Determine the [X, Y] coordinate at the center of the cell enclosing the given text.  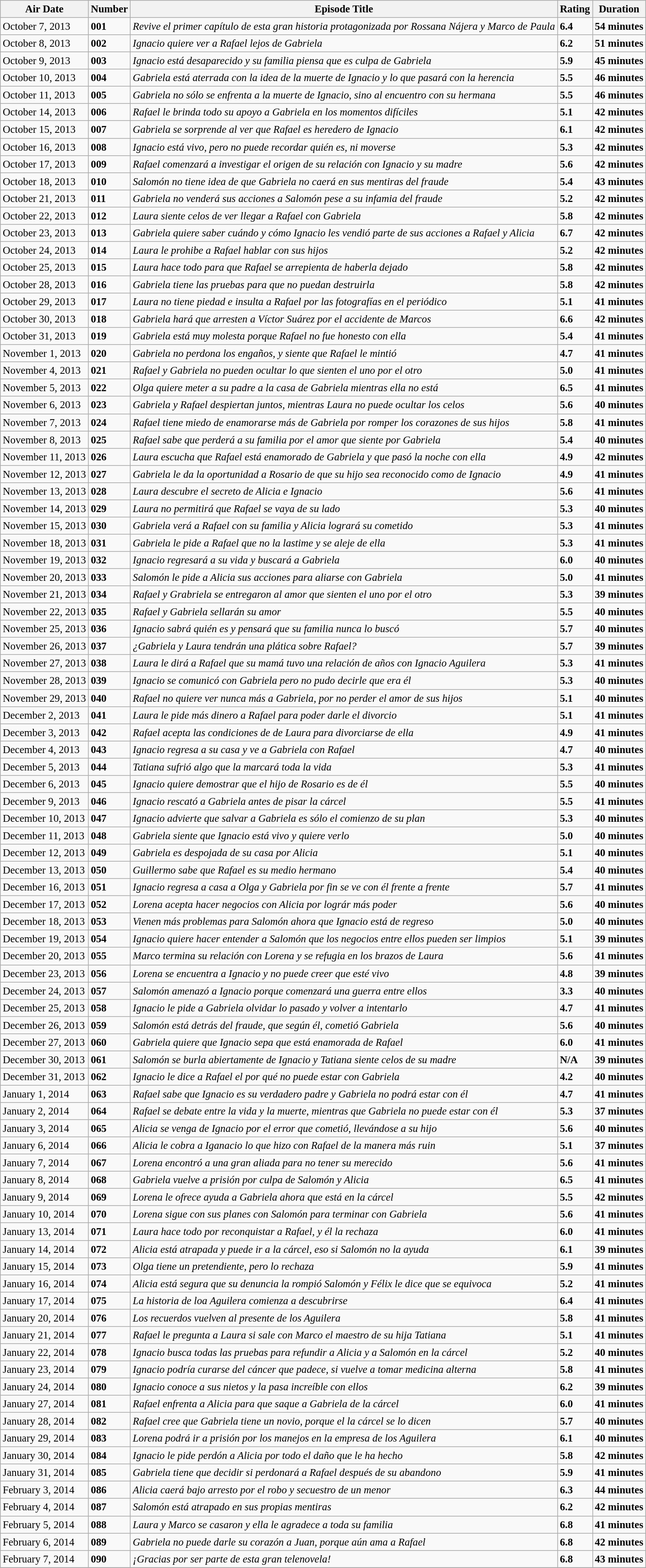
Laura hace todo para que Rafael se arrepienta de haberla dejado [344, 268]
043 [109, 749]
Ignacio regresa a casa a Olga y Gabriela por fin se ve con él frente a frente [344, 887]
Ignacio sabrá quién es y pensará que su familia nunca lo buscó [344, 629]
016 [109, 284]
061 [109, 1060]
Olga quiere meter a su padre a la casa de Gabriela mientras ella no está [344, 388]
January 23, 2014 [44, 1370]
January 15, 2014 [44, 1266]
Gabriela y Rafael despiertan juntos, mientras Laura no puede ocultar los celos [344, 405]
Duration [619, 9]
069 [109, 1197]
October 18, 2013 [44, 181]
005 [109, 95]
January 7, 2014 [44, 1163]
November 13, 2013 [44, 492]
November 6, 2013 [44, 405]
030 [109, 526]
October 15, 2013 [44, 130]
Salomón se burla abiertamente de Ignacio y Tatiana siente celos de su madre [344, 1060]
086 [109, 1490]
Rafael no quiere ver nunca más a Gabriela, por no perder el amor de sus hijos [344, 698]
Alicia le cobra a Iganacio lo que hizo con Rafael de la manera más ruin [344, 1146]
Ignacio le pide perdón a Alicia por todo el daño que le ha hecho [344, 1456]
October 16, 2013 [44, 147]
Lorena acepta hacer negocios con Alicia por lográr más poder [344, 905]
December 9, 2013 [44, 801]
January 1, 2014 [44, 1094]
045 [109, 784]
54 minutes [619, 27]
065 [109, 1129]
083 [109, 1438]
4.2 [575, 1077]
December 23, 2013 [44, 973]
December 30, 2013 [44, 1060]
004 [109, 78]
Gabriela vuelve a prisión por culpa de Salomón y Alicia [344, 1180]
December 3, 2013 [44, 732]
089 [109, 1542]
003 [109, 61]
Salomón no tiene idea de que Gabriela no caerá en sus mentiras del fraude [344, 181]
068 [109, 1180]
002 [109, 44]
Rafael y Grabriela se entregaron al amor que sienten el uno por el otro [344, 595]
Ignacio está desaparecido y su familia piensa que es culpa de Gabriela [344, 61]
N/A [575, 1060]
058 [109, 1008]
067 [109, 1163]
035 [109, 612]
028 [109, 492]
December 4, 2013 [44, 749]
010 [109, 181]
Lorena se encuentra a Ignacio y no puede creer que esté vivo [344, 973]
060 [109, 1043]
January 29, 2014 [44, 1438]
Gabriela le pide a Rafael que no la lastime y se aleje de ella [344, 543]
059 [109, 1025]
October 14, 2013 [44, 112]
Air Date [44, 9]
Number [109, 9]
056 [109, 973]
080 [109, 1387]
026 [109, 457]
November 14, 2013 [44, 508]
062 [109, 1077]
Salomón está detrás del fraude, que según él, cometió Gabriela [344, 1025]
Gabriela está muy molesta porque Rafael no fue honesto con ella [344, 336]
Rafael y Gabriela sellarán su amor [344, 612]
January 28, 2014 [44, 1421]
076 [109, 1318]
006 [109, 112]
6.6 [575, 319]
042 [109, 732]
Ignacio le pide a Gabriela olvidar lo pasado y volver a intentarlo [344, 1008]
001 [109, 27]
4.8 [575, 973]
December 17, 2013 [44, 905]
070 [109, 1214]
014 [109, 250]
Laura escucha que Rafael está enamorado de Gabriela y que pasó la noche con ella [344, 457]
December 12, 2013 [44, 853]
October 23, 2013 [44, 233]
049 [109, 853]
008 [109, 147]
November 5, 2013 [44, 388]
Ignacio conoce a sus nietos y la pasa increíble con ellos [344, 1387]
027 [109, 474]
081 [109, 1404]
October 7, 2013 [44, 27]
December 5, 2013 [44, 767]
Ignacio está vivo, pero no puede recordar quién es, ni moverse [344, 147]
45 minutes [619, 61]
October 17, 2013 [44, 164]
Laura hace todo por reconquistar a Rafael, y él la rechaza [344, 1232]
November 29, 2013 [44, 698]
December 16, 2013 [44, 887]
October 11, 2013 [44, 95]
020 [109, 354]
December 20, 2013 [44, 956]
085 [109, 1473]
December 27, 2013 [44, 1043]
Ignacio le dice a Rafael el por qué no puede estar con Gabriela [344, 1077]
December 18, 2013 [44, 922]
Rafael tiene miedo de enamorarse más de Gabriela por romper los corazones de sus hijos [344, 422]
November 15, 2013 [44, 526]
064 [109, 1111]
Gabriela hará que arresten a Víctor Suárez por el accidente de Marcos [344, 319]
January 16, 2014 [44, 1284]
October 22, 2013 [44, 216]
073 [109, 1266]
017 [109, 302]
October 31, 2013 [44, 336]
Rafael y Gabriela no pueden ocultar lo que sienten el uno por el otro [344, 371]
Ignacio quiere demostrar que el hijo de Rosario es de él [344, 784]
Laura y Marco se casaron y ella le agradece a toda su familia [344, 1524]
071 [109, 1232]
November 21, 2013 [44, 595]
079 [109, 1370]
Ignacio rescató a Gabriela antes de pisar la cárcel [344, 801]
Laura no tiene piedad e insulta a Rafael por las fotografías en el periódico [344, 302]
January 8, 2014 [44, 1180]
015 [109, 268]
Rafael se debate entre la vida y la muerte, mientras que Gabriela no puede estar con él [344, 1111]
Rafael le pregunta a Laura si sale con Marco el maestro de su hija Tatiana [344, 1335]
December 6, 2013 [44, 784]
047 [109, 819]
Gabriela verá a Rafael con su familia y Alicia logrará su cometido [344, 526]
December 19, 2013 [44, 939]
6.3 [575, 1490]
055 [109, 956]
January 24, 2014 [44, 1387]
Salomón le pide a Alicia sus acciones para aliarse con Gabriela [344, 578]
January 13, 2014 [44, 1232]
041 [109, 715]
Los recuerdos vuelven al presente de los Aguilera [344, 1318]
Rating [575, 9]
Lorena sigue con sus planes con Salomón para terminar con Gabriela [344, 1214]
039 [109, 681]
44 minutes [619, 1490]
051 [109, 887]
Ignacio quiere hacer entender a Salomón que los negocios entre ellos pueden ser limpios [344, 939]
Lorena le ofrece ayuda a Gabriela ahora que está en la cárcel [344, 1197]
063 [109, 1094]
Gabriela no perdona los engaños, y siente que Rafael le mintió [344, 354]
Rafael le brinda todo su apoyo a Gabriela en los momentos difíciles [344, 112]
October 29, 2013 [44, 302]
040 [109, 698]
October 10, 2013 [44, 78]
January 10, 2014 [44, 1214]
053 [109, 922]
011 [109, 198]
044 [109, 767]
Laura le prohibe a Rafael hablar con sus hijos [344, 250]
Gabriela está aterrada con la idea de la muerte de Ignacio y lo que pasará con la herencia [344, 78]
January 9, 2014 [44, 1197]
November 7, 2013 [44, 422]
038 [109, 664]
012 [109, 216]
Gabriela no puede darle su corazón a Juan, porque aún ama a Rafael [344, 1542]
031 [109, 543]
090 [109, 1559]
October 25, 2013 [44, 268]
October 9, 2013 [44, 61]
072 [109, 1249]
¿Gabriela y Laura tendrán una plática sobre Rafael? [344, 646]
033 [109, 578]
Marco termina su relación con Lorena y se refugia en los brazos de Laura [344, 956]
February 6, 2014 [44, 1542]
Gabriela tiene las pruebas para que no puedan destruirla [344, 284]
032 [109, 560]
034 [109, 595]
Episode Title [344, 9]
050 [109, 870]
November 26, 2013 [44, 646]
029 [109, 508]
078 [109, 1352]
November 11, 2013 [44, 457]
Alicia está segura que su denuncia la rompió Salomón y Félix le dice que se equivoca [344, 1284]
January 21, 2014 [44, 1335]
Ignacio advierte que salvar a Gabriela es sólo el comienzo de su plan [344, 819]
Laura siente celos de ver llegar a Rafael con Gabriela [344, 216]
Tatiana sufrió algo que la marcará toda la vida [344, 767]
Ignacio busca todas las pruebas para refundir a Alicia y a Salomón en la cárcel [344, 1352]
088 [109, 1524]
Alicia se venga de Ignacio por el error que cometió, llevándose a su hijo [344, 1129]
November 18, 2013 [44, 543]
Salomón está atrapado en sus propias mentiras [344, 1508]
018 [109, 319]
Laura le dirá a Rafael que su mamá tuvo una relación de años con Ignacio Aguilera [344, 664]
January 3, 2014 [44, 1129]
037 [109, 646]
January 14, 2014 [44, 1249]
¡Gracias por ser parte de esta gran telenovela! [344, 1559]
February 5, 2014 [44, 1524]
Alicia está atrapada y puede ir a la cárcel, eso si Salomón no la ayuda [344, 1249]
October 8, 2013 [44, 44]
Ignacio se comunicó con Gabriela pero no pudo decirle que era él [344, 681]
074 [109, 1284]
November 25, 2013 [44, 629]
054 [109, 939]
November 1, 2013 [44, 354]
January 27, 2014 [44, 1404]
November 22, 2013 [44, 612]
Gabriela se sorprende al ver que Rafael es heredero de Ignacio [344, 130]
Ignacio regresa a su casa y ve a Gabriela con Rafael [344, 749]
January 2, 2014 [44, 1111]
Gabriela no sólo se enfrenta a la muerte de Ignacio, sino al encuentro con su hermana [344, 95]
052 [109, 905]
082 [109, 1421]
November 12, 2013 [44, 474]
December 2, 2013 [44, 715]
066 [109, 1146]
November 28, 2013 [44, 681]
La historia de loa Aguilera comienza a descubrirse [344, 1300]
007 [109, 130]
November 19, 2013 [44, 560]
November 20, 2013 [44, 578]
October 21, 2013 [44, 198]
Guillermo sabe que Rafael es su medio hermano [344, 870]
Revive el primer capítulo de esta gran historia protagonizada por Rossana Nájera y Marco de Paula [344, 27]
October 30, 2013 [44, 319]
January 17, 2014 [44, 1300]
077 [109, 1335]
021 [109, 371]
January 30, 2014 [44, 1456]
Rafael sabe que Ignacio es su verdadero padre y Gabriela no podrá estar con él [344, 1094]
022 [109, 388]
Rafael comenzará a investigar el origen de su relación con Ignacio y su madre [344, 164]
025 [109, 440]
046 [109, 801]
Laura no permitirá que Rafael se vaya de su lado [344, 508]
Ignacio quiere ver a Rafael lejos de Gabriela [344, 44]
October 24, 2013 [44, 250]
057 [109, 991]
Laura descubre el secreto de Alicia e Ignacio [344, 492]
009 [109, 164]
075 [109, 1300]
Ignacio regresará a su vida y buscará a Gabriela [344, 560]
December 10, 2013 [44, 819]
Laura le pide más dinero a Rafael para poder darle el divorcio [344, 715]
February 7, 2014 [44, 1559]
November 27, 2013 [44, 664]
Gabriela quiere saber cuándo y cómo Ignacio les vendió parte de sus acciones a Rafael y Alicia [344, 233]
Lorena encontró a una gran aliada para no tener su merecido [344, 1163]
February 3, 2014 [44, 1490]
Lorena podrá ir a prisión por los manejos en la empresa de los Aguilera [344, 1438]
October 28, 2013 [44, 284]
019 [109, 336]
Olga tiene un pretendiente, pero lo rechaza [344, 1266]
048 [109, 836]
3.3 [575, 991]
Gabriela es despojada de su casa por Alicia [344, 853]
036 [109, 629]
January 6, 2014 [44, 1146]
January 20, 2014 [44, 1318]
December 25, 2013 [44, 1008]
084 [109, 1456]
Gabriela no venderá sus acciones a Salomón pese a su infamia del fraude [344, 198]
December 24, 2013 [44, 991]
023 [109, 405]
024 [109, 422]
Gabriela quiere que Ignacio sepa que está enamorada de Rafael [344, 1043]
Rafael acepta las condiciones de de Laura para divorciarse de ella [344, 732]
6.7 [575, 233]
January 22, 2014 [44, 1352]
Ignacio podría curarse del cáncer que padece, si vuelve a tomar medicina alterna [344, 1370]
Rafael cree que Gabriela tiene un novio, porque el la cárcel se lo dicen [344, 1421]
February 4, 2014 [44, 1508]
December 11, 2013 [44, 836]
December 31, 2013 [44, 1077]
Alicia caerá bajo arresto por el robo y secuestro de un menor [344, 1490]
Rafael sabe que perderá a su familia por el amor que siente por Gabriela [344, 440]
Salomón amenazó a Ignacio porque comenzará una guerra entre ellos [344, 991]
November 8, 2013 [44, 440]
087 [109, 1508]
Gabriela tiene que decidir si perdonará a Rafael después de su abandono [344, 1473]
January 31, 2014 [44, 1473]
December 26, 2013 [44, 1025]
November 4, 2013 [44, 371]
Gabriela le da la oportunidad a Rosario de que su hijo sea reconocido como de Ignacio [344, 474]
December 13, 2013 [44, 870]
Rafael enfrenta a Alicia para que saque a Gabriela de la cárcel [344, 1404]
Gabriela siente que Ignacio está vivo y quiere verlo [344, 836]
Vienen más problemas para Salomón ahora que Ignacio está de regreso [344, 922]
013 [109, 233]
51 minutes [619, 44]
